Locate the cell with the specified text and output its [X, Y] center coordinate. 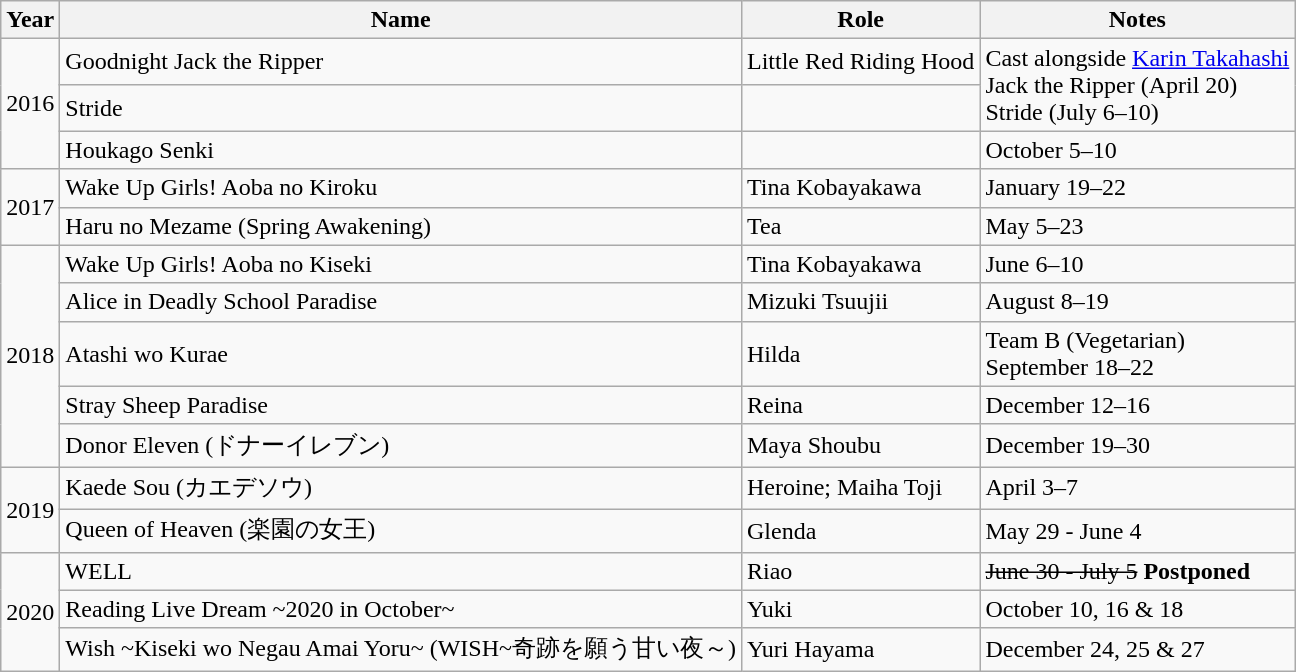
Yuri Hayama [860, 650]
Stray Sheep Paradise [401, 405]
December 12–16 [1138, 405]
Atashi wo Kurae [401, 354]
April 3–7 [1138, 488]
Notes [1138, 20]
Tea [860, 226]
Mizuki Tsuujii [860, 302]
Hilda [860, 354]
Alice in Deadly School Paradise [401, 302]
2019 [30, 510]
Yuki [860, 609]
Year [30, 20]
Wake Up Girls! Aoba no Kiroku [401, 188]
Heroine; Maiha Toji [860, 488]
Houkago Senki [401, 150]
August 8–19 [1138, 302]
2016 [30, 104]
2018 [30, 356]
December 24, 25 & 27 [1138, 650]
Kaede Sou (カエデソウ) [401, 488]
Glenda [860, 530]
Team B (Vegetarian)September 18–22 [1138, 354]
WELL [401, 571]
June 6–10 [1138, 264]
Goodnight Jack the Ripper [401, 62]
2017 [30, 207]
May 29 - June 4 [1138, 530]
Riao [860, 571]
October 5–10 [1138, 150]
Haru no Mezame (Spring Awakening) [401, 226]
2020 [30, 612]
Role [860, 20]
Cast alongside Karin TakahashiJack the Ripper (April 20)Stride (July 6–10) [1138, 85]
Reading Live Dream ~2020 in October~ [401, 609]
Maya Shoubu [860, 446]
Wake Up Girls! Aoba no Kiseki [401, 264]
June 30 - July 5 Postponed [1138, 571]
Reina [860, 405]
October 10, 16 & 18 [1138, 609]
January 19–22 [1138, 188]
Queen of Heaven (楽園の女王) [401, 530]
December 19–30 [1138, 446]
Donor Eleven (ドナーイレブン) [401, 446]
Name [401, 20]
Little Red Riding Hood [860, 62]
Wish ~Kiseki wo Negau Amai Yoru~ (WISH~奇跡を願う甘い夜～) [401, 650]
Stride [401, 108]
May 5–23 [1138, 226]
